Scan for the cell matching the given text and deliver its (X, Y) coordinate at center. 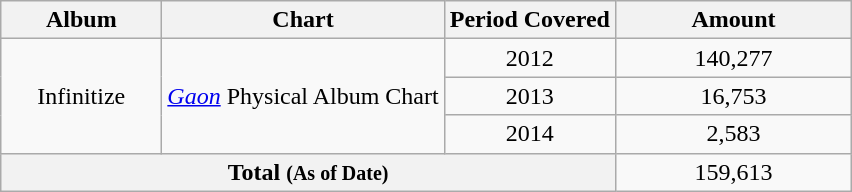
Period Covered (530, 20)
2,583 (733, 134)
159,613 (733, 172)
Chart (303, 20)
2012 (530, 58)
Gaon Physical Album Chart (303, 96)
Amount (733, 20)
Infinitize (82, 96)
2014 (530, 134)
Total (As of Date) (308, 172)
16,753 (733, 96)
140,277 (733, 58)
2013 (530, 96)
Album (82, 20)
